Capture the cell that displays the provided text and extract its (x, y) central coordinate. 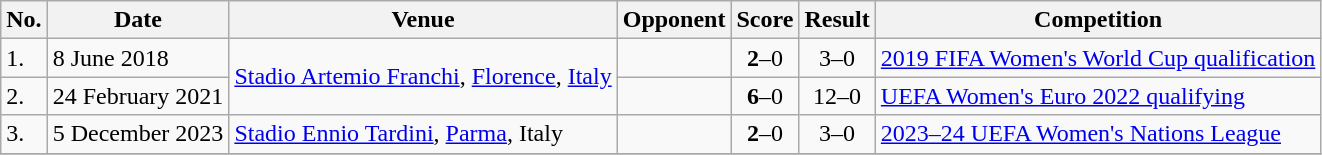
2023–24 UEFA Women's Nations League (1098, 134)
5 December 2023 (138, 134)
UEFA Women's Euro 2022 qualifying (1098, 96)
Opponent (674, 20)
2019 FIFA Women's World Cup qualification (1098, 58)
3. (24, 134)
Date (138, 20)
8 June 2018 (138, 58)
24 February 2021 (138, 96)
1. (24, 58)
2. (24, 96)
Venue (423, 20)
6–0 (765, 96)
12–0 (837, 96)
Stadio Ennio Tardini, Parma, Italy (423, 134)
Result (837, 20)
Score (765, 20)
Stadio Artemio Franchi, Florence, Italy (423, 77)
No. (24, 20)
Competition (1098, 20)
